Return the (x, y) coordinate for the center point of the cell that contains the specified text.  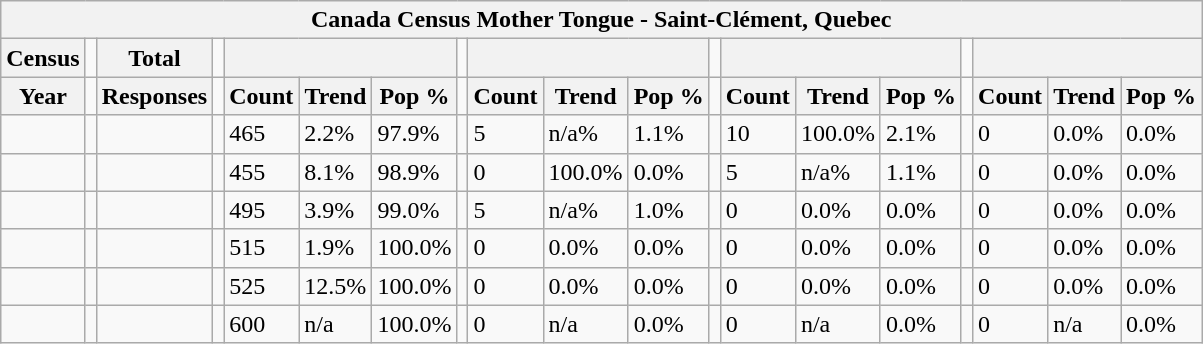
99.0% (414, 210)
Census (43, 58)
98.9% (414, 172)
2.2% (336, 134)
455 (262, 172)
Canada Census Mother Tongue - Saint-Clément, Quebec (602, 20)
8.1% (336, 172)
Total (154, 58)
465 (262, 134)
1.9% (336, 248)
495 (262, 210)
2.1% (920, 134)
600 (262, 324)
525 (262, 286)
12.5% (336, 286)
97.9% (414, 134)
Year (43, 96)
3.9% (336, 210)
Responses (154, 96)
10 (758, 134)
515 (262, 248)
1.0% (668, 210)
